Return (x, y) of the center of cell containing provided text 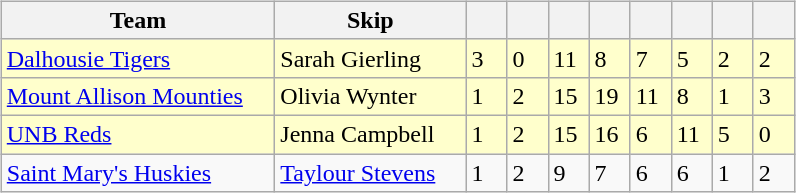
16 (610, 134)
UNB Reds (138, 134)
Sarah Gierling (370, 58)
Team (138, 20)
Taylour Stevens (370, 173)
19 (610, 96)
Mount Allison Mounties (138, 96)
Olivia Wynter (370, 96)
Dalhousie Tigers (138, 58)
9 (568, 173)
Saint Mary's Huskies (138, 173)
Skip (370, 20)
Jenna Campbell (370, 134)
